From the cell containing the given text, extract its center point as (x, y) coordinate. 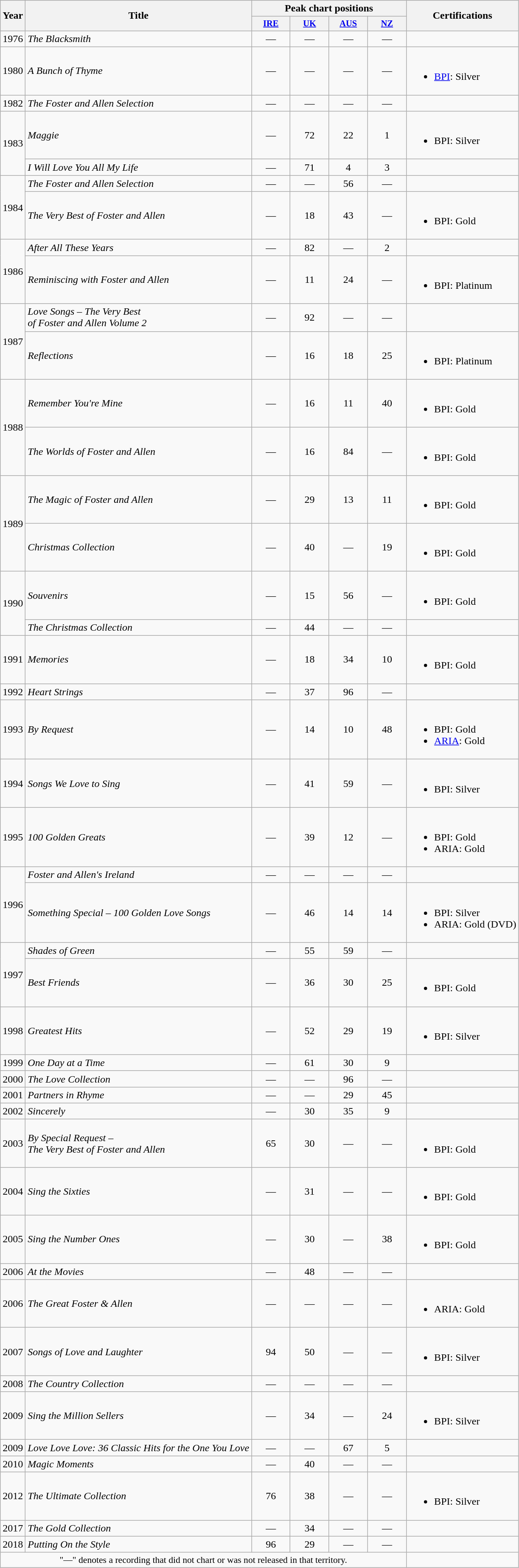
UK (310, 24)
1 (387, 135)
44 (310, 627)
At the Movies (138, 1272)
By Special Request – The Very Best of Foster and Allen (138, 1143)
1994 (13, 783)
50 (310, 1351)
IRE (271, 24)
Title (138, 16)
2017 (13, 1528)
2003 (13, 1143)
15 (310, 595)
Reminiscing with Foster and Allen (138, 279)
67 (348, 1448)
Love Love Love: 36 Classic Hits for the One You Love (138, 1448)
2004 (13, 1191)
Putting On the Style (138, 1544)
After All These Years (138, 248)
One Day at a Time (138, 1063)
65 (271, 1143)
By Request (138, 730)
2000 (13, 1079)
1997 (13, 974)
Sing the Number Ones (138, 1239)
2001 (13, 1095)
100 Golden Greats (138, 837)
1988 (13, 427)
76 (271, 1496)
1999 (13, 1063)
The Blacksmith (138, 39)
1980 (13, 71)
82 (310, 248)
52 (310, 1030)
94 (271, 1351)
Sincerely (138, 1111)
3 (387, 167)
Souvenirs (138, 595)
Partners in Rhyme (138, 1095)
Foster and Allen's Ireland (138, 875)
1992 (13, 692)
41 (310, 783)
2018 (13, 1544)
36 (310, 983)
Certifications (463, 16)
Shades of Green (138, 950)
1976 (13, 39)
55 (310, 950)
The Gold Collection (138, 1528)
2007 (13, 1351)
Magic Moments (138, 1464)
71 (310, 167)
2010 (13, 1464)
72 (310, 135)
The Christmas Collection (138, 627)
Memories (138, 660)
Christmas Collection (138, 547)
Sing the Million Sellers (138, 1416)
2008 (13, 1384)
Sing the Sixties (138, 1191)
2012 (13, 1496)
1993 (13, 730)
Reflections (138, 355)
61 (310, 1063)
Something Special – 100 Golden Love Songs (138, 913)
13 (348, 499)
35 (348, 1111)
Maggie (138, 135)
1995 (13, 837)
1984 (13, 207)
2002 (13, 1111)
"—" denotes a recording that did not chart or was not released in that territory. (204, 1560)
Remember You're Mine (138, 403)
ARIA: Gold (463, 1304)
Love Songs – The Very Best of Foster and Allen Volume 2 (138, 318)
12 (348, 837)
The Country Collection (138, 1384)
A Bunch of Thyme (138, 71)
Best Friends (138, 983)
1991 (13, 660)
31 (310, 1191)
Greatest Hits (138, 1030)
5 (387, 1448)
NZ (387, 24)
The Great Foster & Allen (138, 1304)
1990 (13, 603)
22 (348, 135)
43 (348, 216)
37 (310, 692)
45 (387, 1095)
2 (387, 248)
Peak chart positions (329, 8)
1982 (13, 103)
AUS (348, 24)
4 (348, 167)
39 (310, 837)
Songs We Love to Sing (138, 783)
The Very Best of Foster and Allen (138, 216)
Heart Strings (138, 692)
Songs of Love and Laughter (138, 1351)
84 (348, 451)
The Love Collection (138, 1079)
92 (310, 318)
1986 (13, 272)
46 (310, 913)
Year (13, 16)
1989 (13, 523)
The Ultimate Collection (138, 1496)
1998 (13, 1030)
1987 (13, 341)
2005 (13, 1239)
The Worlds of Foster and Allen (138, 451)
1996 (13, 905)
The Magic of Foster and Allen (138, 499)
BPI: SilverARIA: Gold (DVD) (463, 913)
I Will Love You All My Life (138, 167)
1983 (13, 144)
